From the cell containing the given text, extract its center point as [x, y] coordinate. 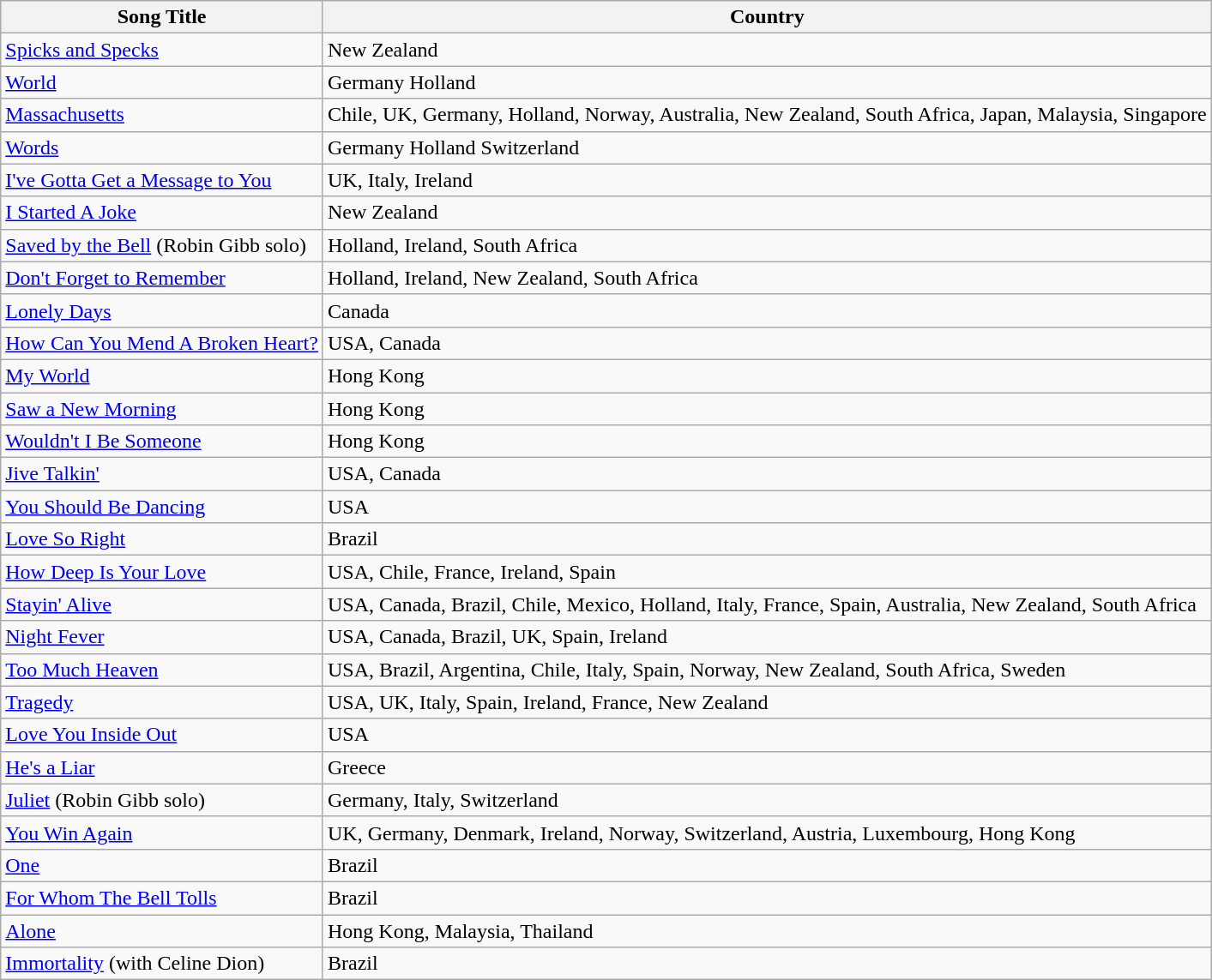
Holland, Ireland, South Africa [767, 245]
How Can You Mend A Broken Heart? [162, 343]
For Whom The Bell Tolls [162, 898]
Alone [162, 930]
Night Fever [162, 637]
I Started A Joke [162, 213]
Saved by the Bell (Robin Gibb solo) [162, 245]
Words [162, 147]
World [162, 82]
Love So Right [162, 539]
Canada [767, 310]
UK, Germany, Denmark, Ireland, Norway, Switzerland, Austria, Luxembourg, Hong Kong [767, 833]
Spicks and Specks [162, 50]
Chile, UK, Germany, Holland, Norway, Australia, New Zealand, South Africa, Japan, Malaysia, Singapore [767, 115]
UK, Italy, Ireland [767, 180]
Wouldn't I Be Someone [162, 442]
He's a Liar [162, 767]
I've Gotta Get a Message to You [162, 180]
Germany Holland Switzerland [767, 147]
How Deep Is Your Love [162, 572]
Germany Holland [767, 82]
Holland, Ireland, New Zealand, South Africa [767, 278]
Lonely Days [162, 310]
Tragedy [162, 702]
USA, Canada, Brazil, UK, Spain, Ireland [767, 637]
USA, Canada, Brazil, Chile, Mexico, Holland, Italy, France, Spain, Australia, New Zealand, South Africa [767, 604]
One [162, 865]
Love You Inside Out [162, 735]
Country [767, 17]
Hong Kong, Malaysia, Thailand [767, 930]
Stayin' Alive [162, 604]
USA, Brazil, Argentina, Chile, Italy, Spain, Norway, New Zealand, South Africa, Sweden [767, 670]
Juliet (Robin Gibb solo) [162, 800]
Too Much Heaven [162, 670]
Saw a New Morning [162, 409]
You Should Be Dancing [162, 507]
Germany, Italy, Switzerland [767, 800]
Immortality (with Celine Dion) [162, 964]
Don't Forget to Remember [162, 278]
Greece [767, 767]
Massachusetts [162, 115]
USA, UK, Italy, Spain, Ireland, France, New Zealand [767, 702]
Song Title [162, 17]
Jive Talkin' [162, 474]
My World [162, 376]
USA, Chile, France, Ireland, Spain [767, 572]
You Win Again [162, 833]
